Return the (X, Y) coordinate for the center point of the cell that contains the specified text.  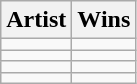
Artist (36, 20)
Wins (104, 20)
